Detect which cell encompasses the target text, then output its (x, y) center coordinate. 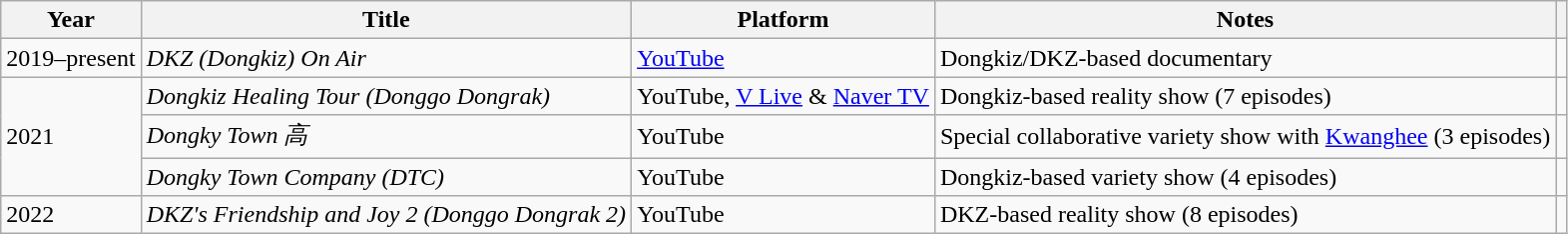
Year (71, 20)
DKZ's Friendship and Joy 2 (Donggo Dongrak 2) (386, 215)
Dongkiz-based variety show (4 episodes) (1245, 177)
Dongkiz Healing Tour (Donggo Dongrak) (386, 96)
2022 (71, 215)
2021 (71, 136)
Special collaborative variety show with Kwanghee (3 episodes) (1245, 136)
DKZ-based reality show (8 episodes) (1245, 215)
2019–present (71, 58)
Dongkiz/DKZ-based documentary (1245, 58)
Platform (784, 20)
Dongky Town Company (DTC) (386, 177)
DKZ (Dongkiz) On Air (386, 58)
Title (386, 20)
Dongkiz-based reality show (7 episodes) (1245, 96)
Notes (1245, 20)
Dongky Town 高 (386, 136)
YouTube, V Live & Naver TV (784, 96)
